From the cell containing the given text, extract its center point as (x, y) coordinate. 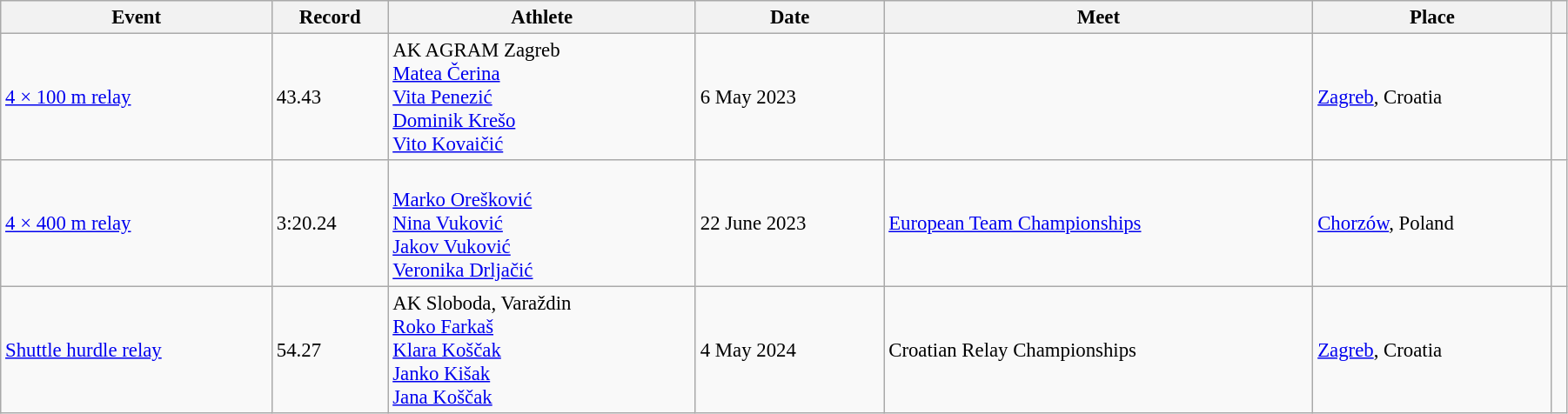
AK Sloboda, VaraždinRoko FarkašKlara KoščakJanko KišakJana Koščak (542, 351)
Shuttle hurdle relay (137, 351)
22 June 2023 (789, 224)
4 May 2024 (789, 351)
4 × 400 m relay (137, 224)
Date (789, 17)
Marko OreškovićNina VukovićJakov VukovićVeronika Drljačić (542, 224)
Record (329, 17)
Athlete (542, 17)
Croatian Relay Championships (1098, 351)
Place (1432, 17)
Event (137, 17)
4 × 100 m relay (137, 97)
6 May 2023 (789, 97)
Chorzów, Poland (1432, 224)
54.27 (329, 351)
43.43 (329, 97)
Meet (1098, 17)
3:20.24 (329, 224)
AK AGRAM ZagrebMatea ČerinaVita PenezićDominik KrešoVito Kovaičić (542, 97)
European Team Championships (1098, 224)
